Provide the (X, Y) coordinate of the cell's center where the given text is located.  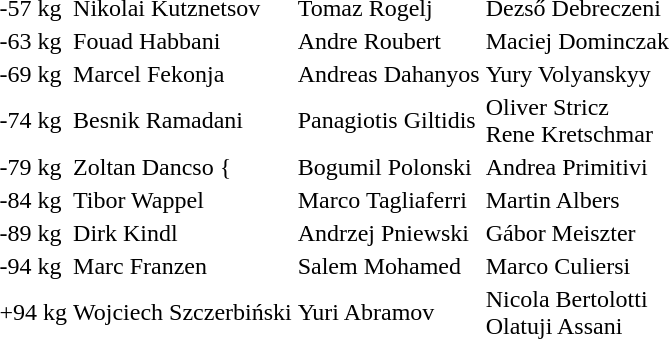
Andreas Dahanyos (388, 74)
Bogumil Polonski (388, 167)
Zoltan Dancso { (183, 167)
Marcel Fekonja (183, 74)
Andre Roubert (388, 41)
Panagiotis Giltidis (388, 120)
Tibor Wappel (183, 200)
Andrzej Pniewski (388, 233)
Besnik Ramadani (183, 120)
Marc Franzen (183, 266)
Salem Mohamed (388, 266)
Marco Tagliaferri (388, 200)
Fouad Habbani (183, 41)
Dirk Kindl (183, 233)
